Identify which cell holds the provided text, then report its [x, y] central coordinate. 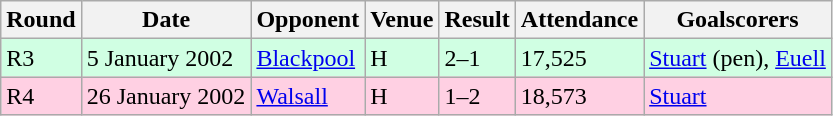
Opponent [308, 20]
Blackpool [308, 58]
Stuart [738, 96]
Walsall [308, 96]
2–1 [477, 58]
R3 [41, 58]
17,525 [579, 58]
5 January 2002 [166, 58]
18,573 [579, 96]
Result [477, 20]
26 January 2002 [166, 96]
Round [41, 20]
R4 [41, 96]
Goalscorers [738, 20]
Date [166, 20]
Stuart (pen), Euell [738, 58]
1–2 [477, 96]
Venue [402, 20]
Attendance [579, 20]
